Scan for the cell matching the given text and deliver its (X, Y) coordinate at center. 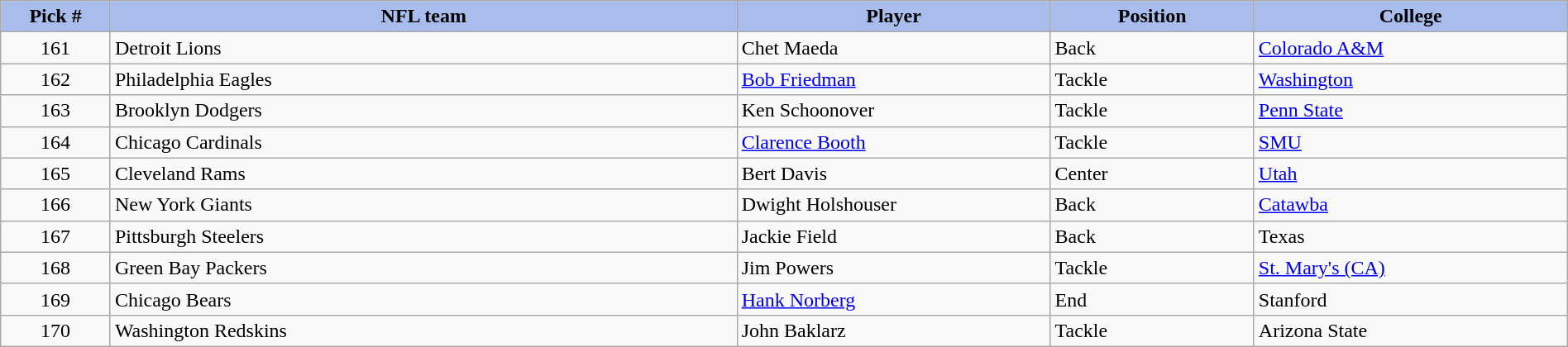
Position (1152, 17)
SMU (1411, 142)
Bert Davis (893, 173)
Detroit Lions (423, 48)
Penn State (1411, 111)
Brooklyn Dodgers (423, 111)
Utah (1411, 173)
Chet Maeda (893, 48)
Player (893, 17)
Pick # (56, 17)
Catawba (1411, 205)
170 (56, 330)
161 (56, 48)
Green Bay Packers (423, 268)
162 (56, 79)
164 (56, 142)
Pittsburgh Steelers (423, 236)
College (1411, 17)
165 (56, 173)
Center (1152, 173)
167 (56, 236)
Washington Redskins (423, 330)
End (1152, 299)
169 (56, 299)
Cleveland Rams (423, 173)
Washington (1411, 79)
Jim Powers (893, 268)
Chicago Bears (423, 299)
Texas (1411, 236)
St. Mary's (CA) (1411, 268)
Stanford (1411, 299)
Hank Norberg (893, 299)
Colorado A&M (1411, 48)
Chicago Cardinals (423, 142)
Ken Schoonover (893, 111)
Philadelphia Eagles (423, 79)
Jackie Field (893, 236)
Arizona State (1411, 330)
New York Giants (423, 205)
Dwight Holshouser (893, 205)
John Baklarz (893, 330)
168 (56, 268)
NFL team (423, 17)
163 (56, 111)
Bob Friedman (893, 79)
Clarence Booth (893, 142)
166 (56, 205)
